Identify which cell holds the provided text, then report its [X, Y] central coordinate. 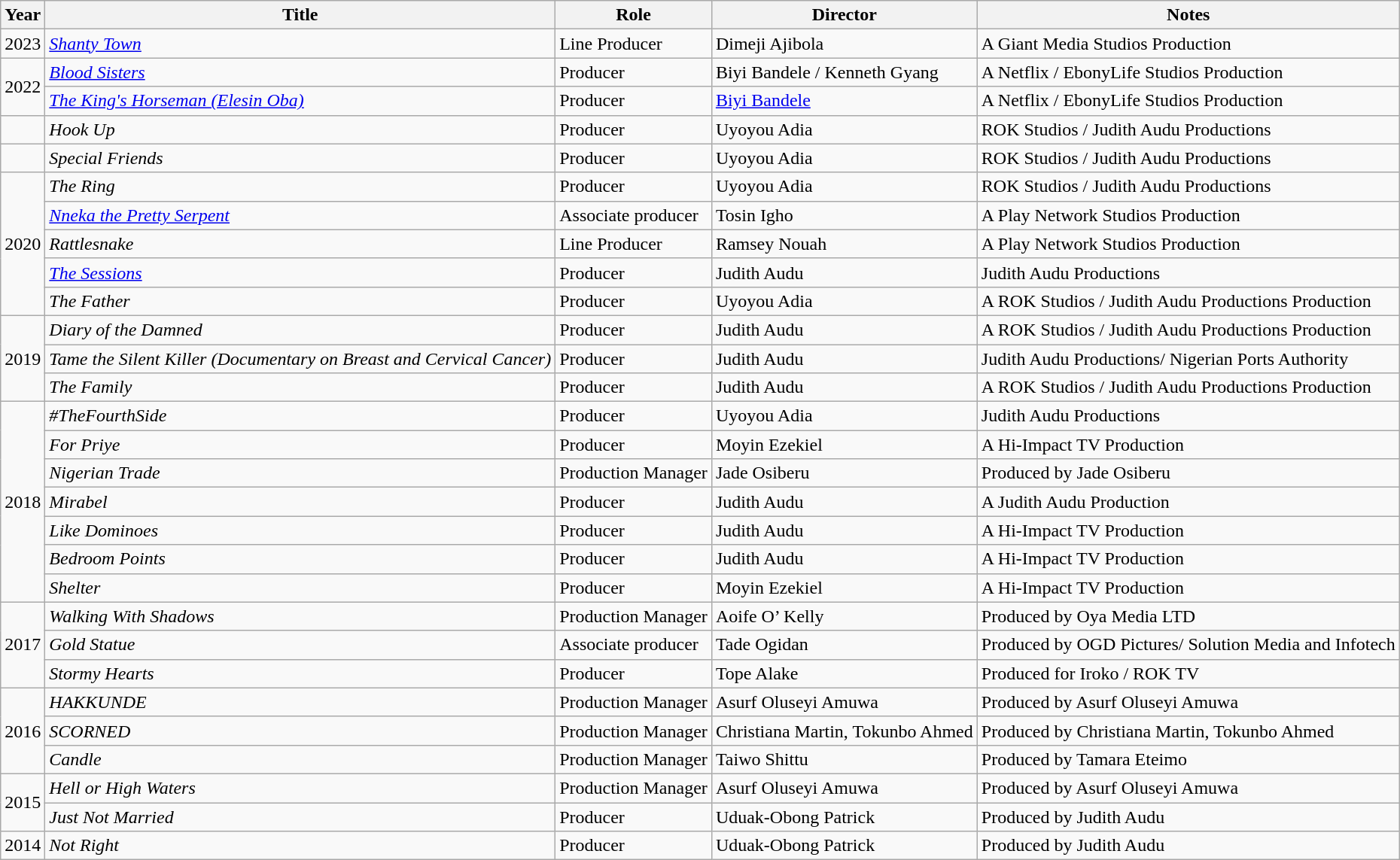
Role [634, 15]
Blood Sisters [300, 72]
2018 [23, 502]
The Family [300, 387]
Year [23, 15]
Notes [1188, 15]
Mirabel [300, 502]
Walking With Shadows [300, 616]
Produced by Christiana Martin, Tokunbo Ahmed [1188, 731]
2019 [23, 358]
Judith Audu Productions/ Nigerian Ports Authority [1188, 359]
Dimeji Ajibola [845, 44]
Produced for Iroko / ROK TV [1188, 673]
Hook Up [300, 129]
Tade Ogidan [845, 645]
2022 [23, 87]
SCORNED [300, 731]
Biyi Bandele / Kenneth Gyang [845, 72]
Tosin Igho [845, 215]
2016 [23, 731]
Not Right [300, 846]
Aoife O’ Kelly [845, 616]
Produced by Oya Media LTD [1188, 616]
Like Dominoes [300, 530]
The King's Horseman (Elesin Oba) [300, 101]
HAKKUNDE [300, 702]
Rattlesnake [300, 244]
Candle [300, 759]
#TheFourthSide [300, 416]
Director [845, 15]
Stormy Hearts [300, 673]
The Ring [300, 187]
Biyi Bandele [845, 101]
Bedroom Points [300, 559]
Nneka the Pretty Serpent [300, 215]
Produced by OGD Pictures/ Solution Media and Infotech [1188, 645]
Gold Statue [300, 645]
Shanty Town [300, 44]
Tame the Silent Killer (Documentary on Breast and Cervical Cancer) [300, 359]
Nigerian Trade [300, 473]
Special Friends [300, 158]
The Sessions [300, 272]
For Priye [300, 445]
Just Not Married [300, 816]
The Father [300, 301]
Title [300, 15]
2017 [23, 645]
2014 [23, 846]
2015 [23, 802]
A Judith Audu Production [1188, 502]
Taiwo Shittu [845, 759]
Produced by Jade Osiberu [1188, 473]
2023 [23, 44]
A Giant Media Studios Production [1188, 44]
Jade Osiberu [845, 473]
Produced by Tamara Eteimo [1188, 759]
2020 [23, 244]
Christiana Martin, Tokunbo Ahmed [845, 731]
Diary of the Damned [300, 330]
Shelter [300, 588]
Tope Alake [845, 673]
Ramsey Nouah [845, 244]
Hell or High Waters [300, 788]
